Scan for the cell matching the given text and deliver its (x, y) coordinate at center. 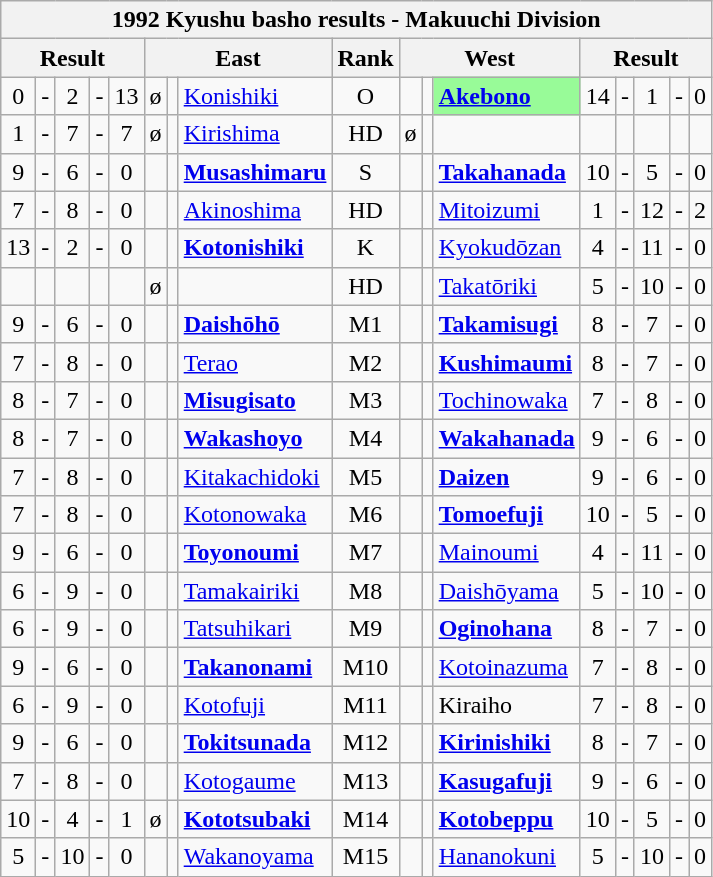
M6 (366, 515)
M5 (366, 477)
O (366, 96)
Tatsuhikari (255, 629)
M8 (366, 591)
Akinoshima (255, 210)
Kitakachidoki (255, 477)
Mainoumi (506, 553)
Kotoinazuma (506, 667)
Mitoizumi (506, 210)
Rank (366, 58)
M3 (366, 400)
Kotofuji (255, 705)
Terao (255, 362)
Kirishima (255, 134)
1992 Kyushu basho results - Makuuchi Division (356, 20)
Takahanada (506, 172)
Tokitsunada (255, 743)
M10 (366, 667)
Kyokudōzan (506, 248)
Kototsubaki (255, 819)
Hananokuni (506, 857)
M9 (366, 629)
14 (598, 96)
Wakashoyo (255, 438)
Misugisato (255, 400)
M11 (366, 705)
M15 (366, 857)
Wakanoyama (255, 857)
Konishiki (255, 96)
Daizen (506, 477)
Tomoefuji (506, 515)
12 (652, 210)
Kotogaume (255, 781)
Kotobeppu (506, 819)
M13 (366, 781)
West (490, 58)
Kotonishiki (255, 248)
M12 (366, 743)
Daishōyama (506, 591)
East (238, 58)
Kotonowaka (255, 515)
Tochinowaka (506, 400)
Kushimaumi (506, 362)
K (366, 248)
M4 (366, 438)
M1 (366, 324)
Musashimaru (255, 172)
M2 (366, 362)
Takanonami (255, 667)
M7 (366, 553)
M14 (366, 819)
Takatōriki (506, 286)
S (366, 172)
Akebono (506, 96)
Daishōhō (255, 324)
Wakahanada (506, 438)
Toyonoumi (255, 553)
Oginohana (506, 629)
Kasugafuji (506, 781)
Kiraiho (506, 705)
Takamisugi (506, 324)
Kirinishiki (506, 743)
Tamakairiki (255, 591)
